Output the (X, Y) coordinate of the center of the cell containing the given text.  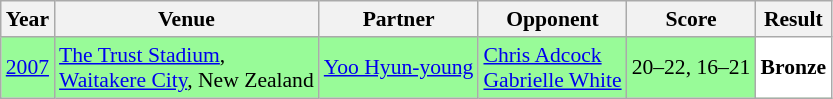
The Trust Stadium,Waitakere City, New Zealand (186, 68)
Result (793, 19)
Yoo Hyun-young (399, 68)
Score (692, 19)
Bronze (793, 68)
Opponent (552, 19)
Year (28, 19)
Partner (399, 19)
Chris Adcock Gabrielle White (552, 68)
2007 (28, 68)
20–22, 16–21 (692, 68)
Venue (186, 19)
